Capture the cell that displays the provided text and extract its [x, y] central coordinate. 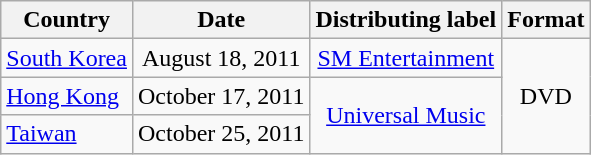
Hong Kong [67, 96]
Taiwan [67, 134]
Universal Music [406, 115]
South Korea [67, 58]
Country [67, 20]
October 25, 2011 [220, 134]
Date [220, 20]
SM Entertainment [406, 58]
August 18, 2011 [220, 58]
Format [546, 20]
Distributing label [406, 20]
October 17, 2011 [220, 96]
DVD [546, 96]
